Return (X, Y) of the center of cell containing provided text 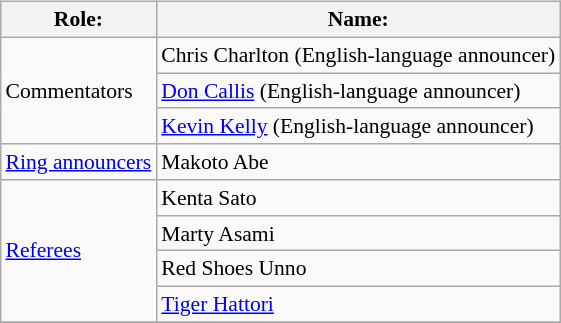
Red Shoes Unno (358, 269)
Kevin Kelly (English-language announcer) (358, 126)
Role: (78, 20)
Don Callis (English-language announcer) (358, 91)
Name: (358, 20)
Chris Charlton (English-language announcer) (358, 55)
Tiger Hattori (358, 305)
Ring announcers (78, 162)
Commentators (78, 90)
Kenta Sato (358, 198)
Makoto Abe (358, 162)
Referees (78, 251)
Marty Asami (358, 233)
